Find where the given text appears and provide that cell's center as (X, Y) coordinate. 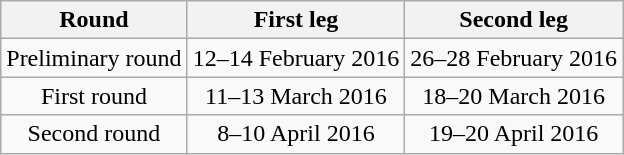
11–13 March 2016 (296, 96)
8–10 April 2016 (296, 134)
Second leg (514, 20)
Preliminary round (94, 58)
18–20 March 2016 (514, 96)
Round (94, 20)
Second round (94, 134)
First leg (296, 20)
12–14 February 2016 (296, 58)
First round (94, 96)
26–28 February 2016 (514, 58)
19–20 April 2016 (514, 134)
